Determine the (x, y) coordinate at the center of the cell enclosing the given text.  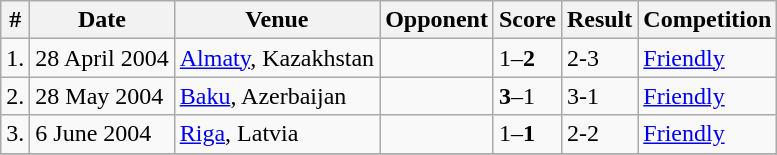
Baku, Azerbaijan (276, 96)
2-2 (599, 134)
Competition (708, 20)
# (16, 20)
Venue (276, 20)
2-3 (599, 58)
Score (527, 20)
Riga, Latvia (276, 134)
Almaty, Kazakhstan (276, 58)
3–1 (527, 96)
6 June 2004 (102, 134)
1–2 (527, 58)
Result (599, 20)
Date (102, 20)
2. (16, 96)
1–1 (527, 134)
Opponent (437, 20)
1. (16, 58)
3. (16, 134)
3-1 (599, 96)
28 April 2004 (102, 58)
28 May 2004 (102, 96)
